Provide the [x, y] coordinate of the cell's center where the given text is located.  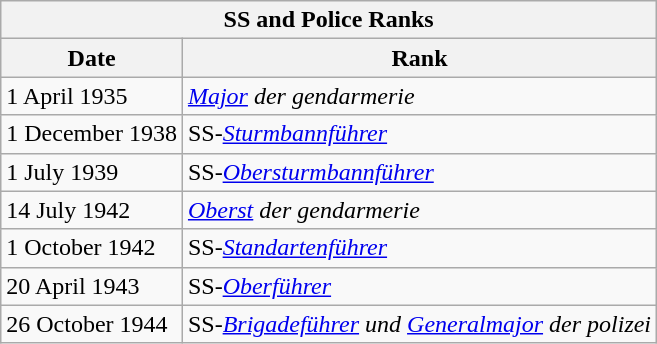
SS-Oberführer [419, 286]
SS-Obersturmbannführer [419, 172]
1 July 1939 [92, 172]
Major der gendarmerie [419, 96]
1 April 1935 [92, 96]
26 October 1944 [92, 324]
SS-Brigadeführer und Generalmajor der polizei [419, 324]
1 December 1938 [92, 134]
Oberst der gendarmerie [419, 210]
Date [92, 58]
14 July 1942 [92, 210]
Rank [419, 58]
20 April 1943 [92, 286]
SS-Standartenführer [419, 248]
SS and Police Ranks [329, 20]
1 October 1942 [92, 248]
SS-Sturmbannführer [419, 134]
